Search for the cell housing the specified text and yield its (X, Y) center coordinate. 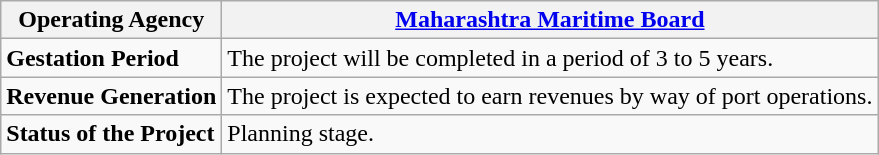
Maharashtra Maritime Board (550, 20)
The project will be completed in a period of 3 to 5 years. (550, 58)
Status of the Project (112, 134)
Planning stage. (550, 134)
Gestation Period (112, 58)
Revenue Generation (112, 96)
Operating Agency (112, 20)
The project is expected to earn revenues by way of port operations. (550, 96)
